Detect which cell encompasses the target text, then output its (X, Y) center coordinate. 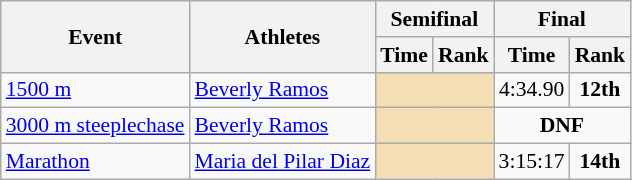
3:15:17 (532, 162)
3000 m steeplechase (96, 126)
Event (96, 36)
12th (600, 90)
1500 m (96, 90)
14th (600, 162)
Marathon (96, 162)
4:34.90 (532, 90)
Semifinal (434, 19)
DNF (562, 126)
Final (562, 19)
Maria del Pilar Diaz (283, 162)
Athletes (283, 36)
